Locate the cell with the specified text and output its [X, Y] center coordinate. 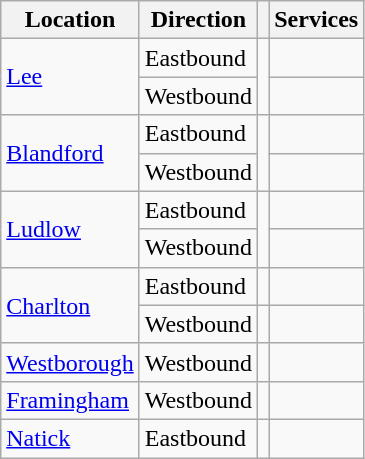
Services [316, 20]
Natick [70, 438]
Blandford [70, 153]
Framingham [70, 400]
Location [70, 20]
Ludlow [70, 229]
Westborough [70, 362]
Charlton [70, 305]
Lee [70, 77]
Direction [198, 20]
